Find where the given text appears and provide that cell's center as (x, y) coordinate. 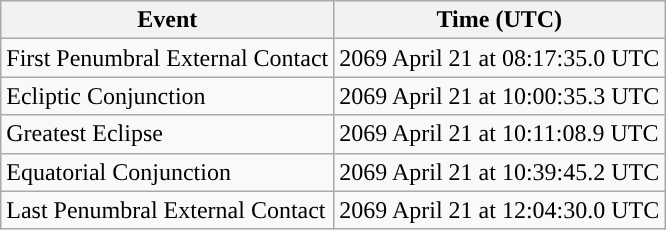
Ecliptic Conjunction (168, 96)
2069 April 21 at 10:00:35.3 UTC (500, 96)
Last Penumbral External Contact (168, 210)
2069 April 21 at 10:11:08.9 UTC (500, 134)
Time (UTC) (500, 20)
Event (168, 20)
2069 April 21 at 08:17:35.0 UTC (500, 58)
Greatest Eclipse (168, 134)
2069 April 21 at 10:39:45.2 UTC (500, 172)
Equatorial Conjunction (168, 172)
First Penumbral External Contact (168, 58)
2069 April 21 at 12:04:30.0 UTC (500, 210)
